Detect which cell encompasses the target text, then output its [X, Y] center coordinate. 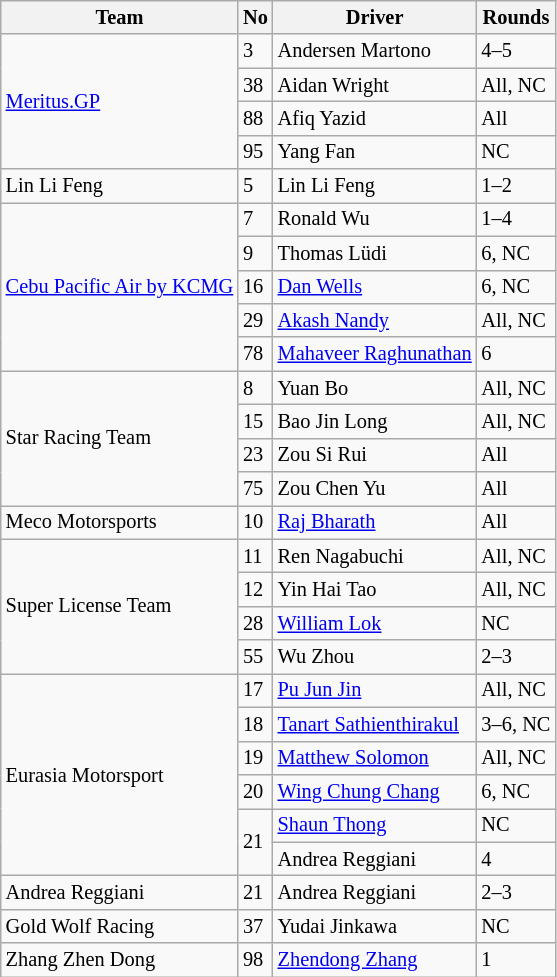
78 [256, 354]
Bao Jin Long [375, 421]
Gold Wolf Racing [120, 926]
Wing Chung Chang [375, 791]
Zhendong Zhang [375, 960]
16 [256, 287]
Dan Wells [375, 287]
Cebu Pacific Air by KCMG [120, 286]
Aidan Wright [375, 85]
23 [256, 455]
Yudai Jinkawa [375, 926]
Eurasia Motorsport [120, 774]
Matthew Solomon [375, 758]
4–5 [516, 51]
15 [256, 421]
Yin Hai Tao [375, 589]
75 [256, 489]
Yuan Bo [375, 388]
Zhang Zhen Dong [120, 960]
38 [256, 85]
Shaun Thong [375, 825]
28 [256, 623]
Thomas Lüdi [375, 253]
3 [256, 51]
8 [256, 388]
1–2 [516, 186]
Ronald Wu [375, 219]
18 [256, 724]
12 [256, 589]
Rounds [516, 17]
Tanart Sathienthirakul [375, 724]
6 [516, 354]
9 [256, 253]
Yang Fan [375, 152]
Ren Nagabuchi [375, 556]
55 [256, 657]
Mahaveer Raghunathan [375, 354]
Super License Team [120, 606]
37 [256, 926]
29 [256, 320]
William Lok [375, 623]
11 [256, 556]
7 [256, 219]
Akash Nandy [375, 320]
Zou Si Rui [375, 455]
Meritus.GP [120, 102]
1–4 [516, 219]
Afiq Yazid [375, 118]
17 [256, 690]
98 [256, 960]
95 [256, 152]
10 [256, 522]
Driver [375, 17]
Andersen Martono [375, 51]
4 [516, 859]
Zou Chen Yu [375, 489]
Meco Motorsports [120, 522]
19 [256, 758]
Pu Jun Jin [375, 690]
1 [516, 960]
3–6, NC [516, 724]
Raj Bharath [375, 522]
88 [256, 118]
Wu Zhou [375, 657]
Star Racing Team [120, 438]
5 [256, 186]
No [256, 17]
Team [120, 17]
20 [256, 791]
